Locate the cell with the specified text and output its (x, y) center coordinate. 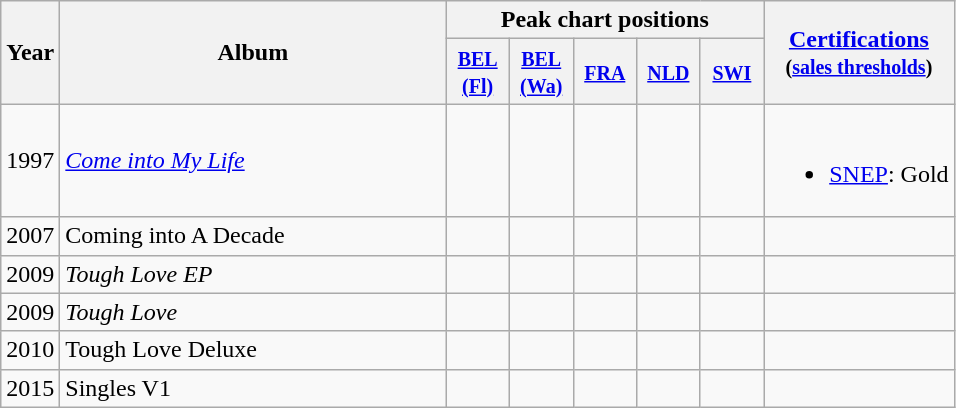
1997 (30, 160)
BEL(Wa) (541, 72)
Tough Love (253, 312)
2007 (30, 236)
Come into My Life (253, 160)
Album (253, 52)
SNEP: Gold (859, 160)
2010 (30, 350)
Coming into A Decade (253, 236)
BEL(Fl) (478, 72)
2015 (30, 388)
Tough Love EP (253, 274)
Certifications(sales thresholds) (859, 52)
Year (30, 52)
Tough Love Deluxe (253, 350)
SWI (732, 72)
NLD (669, 72)
Singles V1 (253, 388)
FRA (605, 72)
Peak chart positions (605, 20)
